Find where the given text appears and provide that cell's center as (X, Y) coordinate. 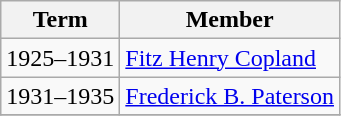
Frederick B. Paterson (230, 96)
1931–1935 (60, 96)
Term (60, 20)
Member (230, 20)
1925–1931 (60, 58)
Fitz Henry Copland (230, 58)
